From the cell containing the given text, extract its center point as (x, y) coordinate. 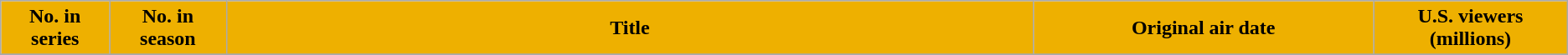
No. inseason (168, 28)
Original air date (1204, 28)
Title (630, 28)
U.S. viewers(millions) (1471, 28)
No. inseries (55, 28)
